Search for the cell housing the specified text and yield its (X, Y) center coordinate. 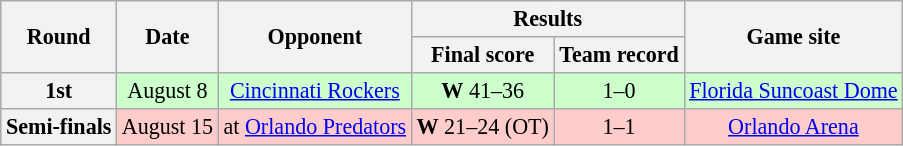
1st (59, 90)
Semi-finals (59, 126)
at Orlando Predators (314, 126)
Cincinnati Rockers (314, 90)
Florida Suncoast Dome (794, 90)
W 41–36 (482, 90)
Orlando Arena (794, 126)
Final score (482, 54)
Results (548, 18)
1–0 (619, 90)
Round (59, 36)
Opponent (314, 36)
W 21–24 (OT) (482, 126)
Date (168, 36)
Team record (619, 54)
1–1 (619, 126)
August 8 (168, 90)
Game site (794, 36)
August 15 (168, 126)
